Find where the given text appears and provide that cell's center as [x, y] coordinate. 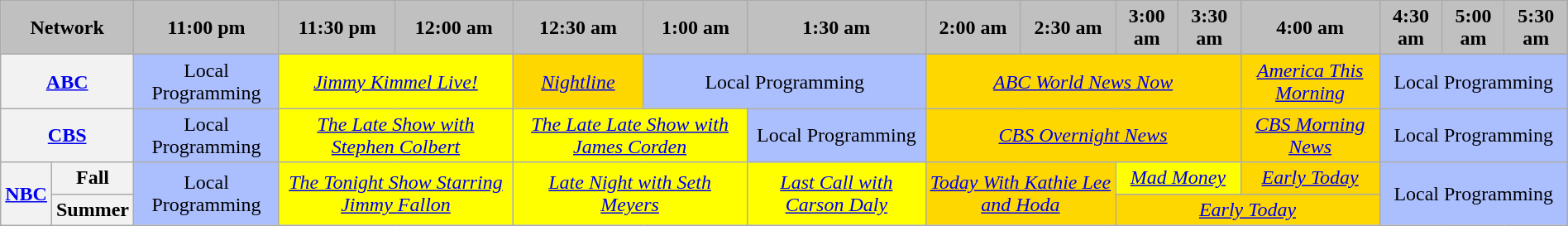
Today With Kathie Lee and Hoda [1021, 194]
4:00 am [1310, 28]
4:30 am [1411, 28]
12:00 am [453, 28]
Summer [93, 209]
5:30 am [1536, 28]
CBS Morning News [1310, 136]
Network [68, 28]
CBS [68, 136]
2:30 am [1068, 28]
America This Morning [1310, 81]
1:30 am [837, 28]
11:00 pm [207, 28]
Fall [93, 178]
ABC World News Now [1083, 81]
ABC [68, 81]
2:00 am [973, 28]
The Late Late Show with James Corden [630, 136]
3:30 am [1209, 28]
The Late Show with Stephen Colbert [395, 136]
NBC [26, 194]
Jimmy Kimmel Live! [395, 81]
3:00 am [1147, 28]
Last Call with Carson Daly [837, 194]
Mad Money [1178, 178]
Nightline [579, 81]
5:00 am [1474, 28]
1:00 am [695, 28]
Late Night with Seth Meyers [630, 194]
The Tonight Show Starring Jimmy Fallon [395, 194]
CBS Overnight News [1083, 136]
12:30 am [579, 28]
11:30 pm [337, 28]
